Determine the [X, Y] coordinate at the center of the cell enclosing the given text.  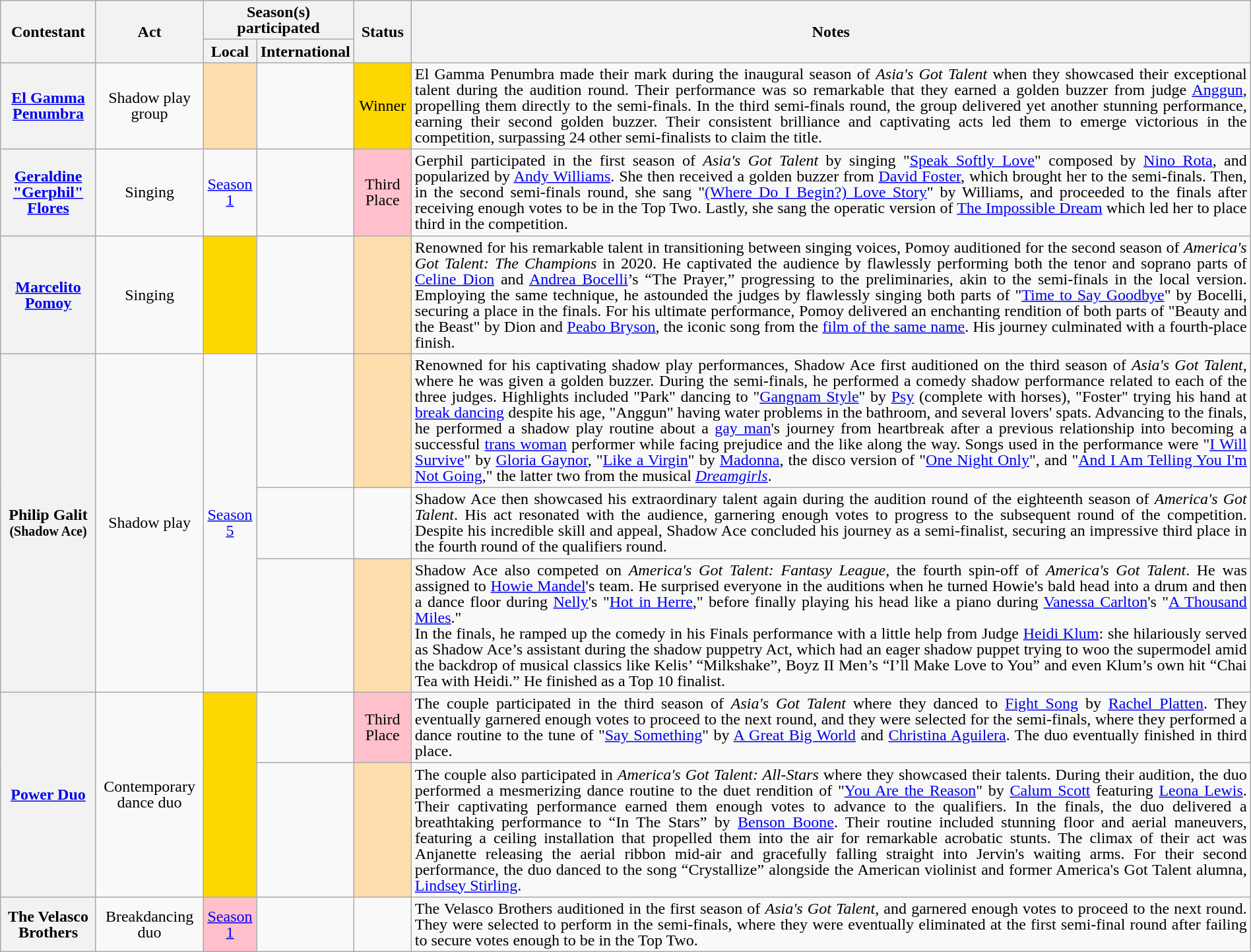
El Gamma Penumbra [49, 106]
Contemporary dance duo [149, 794]
Local [230, 51]
Winner [383, 106]
Status [383, 32]
Geraldine "Gerphil" Flores [49, 193]
Breakdancing duo [149, 924]
Act [149, 32]
Contestant [49, 32]
Season 5 [230, 523]
Philip Galit(Shadow Ace) [49, 523]
International [305, 51]
Shadow play [149, 523]
Shadow play group [149, 106]
Power Duo [49, 794]
Season(s) participated [278, 20]
The Velasco Brothers [49, 924]
Notes [831, 32]
Marcelito Pomoy [49, 294]
